Extract the [X, Y] coordinate from the center of the cell holding the provided text.  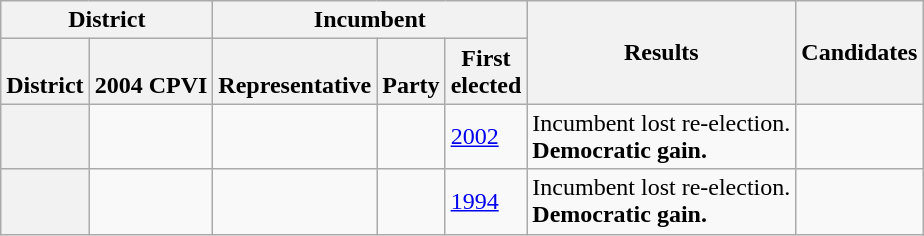
Firstelected [486, 72]
1994 [486, 202]
2004 CPVI [151, 72]
Incumbent [370, 20]
2002 [486, 136]
Party [411, 72]
Results [662, 52]
Candidates [860, 52]
Representative [295, 72]
